Extract the [X, Y] coordinate from the center of the cell holding the provided text.  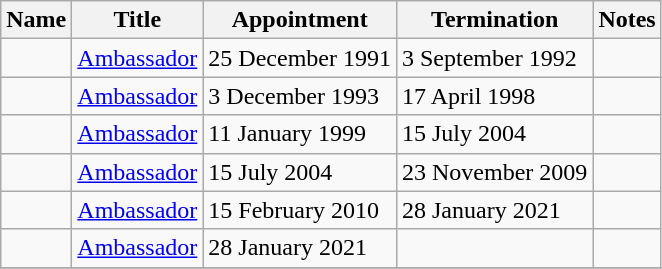
3 September 1992 [494, 58]
17 April 1998 [494, 96]
Appointment [300, 20]
11 January 1999 [300, 134]
Title [138, 20]
3 December 1993 [300, 96]
Name [36, 20]
Termination [494, 20]
25 December 1991 [300, 58]
Notes [627, 20]
15 February 2010 [300, 210]
23 November 2009 [494, 172]
